Capture the cell that displays the provided text and extract its (x, y) central coordinate. 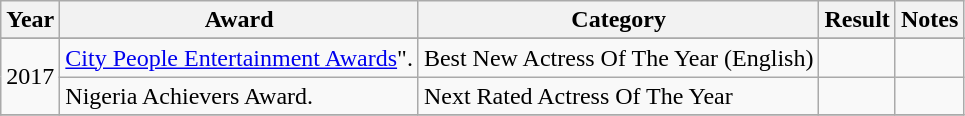
2017 (30, 77)
Notes (929, 20)
City People Entertainment Awards". (240, 58)
Result (857, 20)
Award (240, 20)
Next Rated Actress Of The Year (618, 96)
Nigeria Achievers Award. (240, 96)
Year (30, 20)
Category (618, 20)
Best New Actress Of The Year (English) (618, 58)
